Return the [x, y] coordinate for the center point of the cell that contains the specified text.  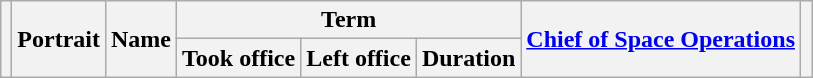
Left office [359, 58]
Chief of Space Operations [661, 39]
Took office [239, 58]
Portrait [59, 39]
Name [140, 39]
Duration [468, 58]
Term [349, 20]
